Extract the [X, Y] coordinate from the center of the cell holding the provided text.  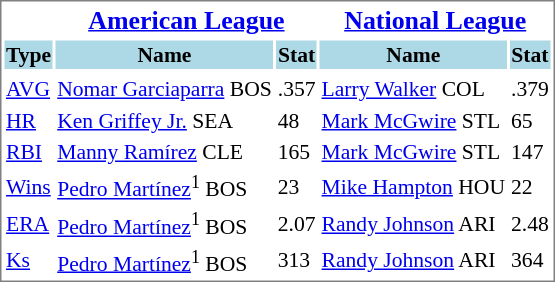
Ken Griffey Jr. SEA [165, 120]
Manny Ramírez CLE [165, 152]
.379 [530, 89]
2.48 [530, 224]
American League [186, 20]
Mike Hampton HOU [413, 187]
23 [296, 187]
2.07 [296, 224]
National League [435, 20]
.357 [296, 89]
364 [530, 261]
22 [530, 187]
65 [530, 120]
ERA [28, 224]
Wins [28, 187]
48 [296, 120]
Type [28, 54]
Nomar Garciaparra BOS [165, 89]
AVG [28, 89]
HR [28, 120]
165 [296, 152]
313 [296, 261]
RBI [28, 152]
Ks [28, 261]
Larry Walker COL [413, 89]
147 [530, 152]
